Detect which cell encompasses the target text, then output its [X, Y] center coordinate. 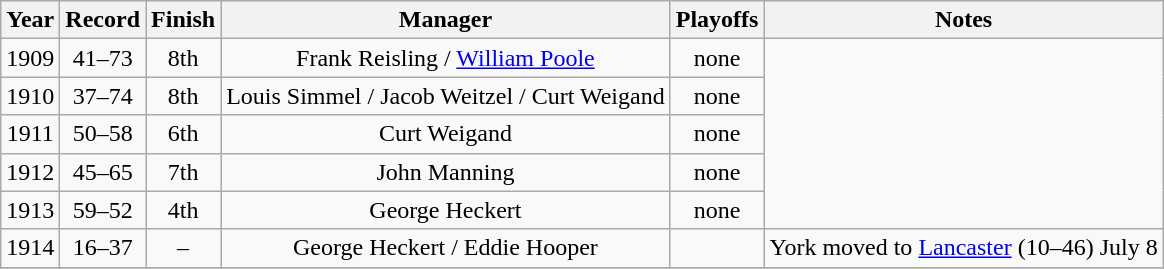
37–74 [103, 96]
– [184, 248]
George Heckert [446, 210]
1912 [30, 172]
Louis Simmel / Jacob Weitzel / Curt Weigand [446, 96]
1914 [30, 248]
1909 [30, 58]
Frank Reisling / William Poole [446, 58]
Year [30, 20]
59–52 [103, 210]
1913 [30, 210]
Finish [184, 20]
41–73 [103, 58]
Notes [964, 20]
7th [184, 172]
Manager [446, 20]
1911 [30, 134]
4th [184, 210]
Record [103, 20]
York moved to Lancaster (10–46) July 8 [964, 248]
John Manning [446, 172]
1910 [30, 96]
Curt Weigand [446, 134]
50–58 [103, 134]
6th [184, 134]
45–65 [103, 172]
George Heckert / Eddie Hooper [446, 248]
16–37 [103, 248]
Playoffs [717, 20]
